For the text-containing cell, return its midpoint in [X, Y] coordinate format. 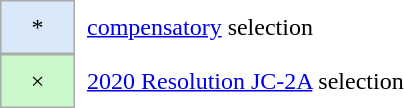
× [38, 81]
* [38, 27]
